Locate the cell with the specified text and output its [X, Y] center coordinate. 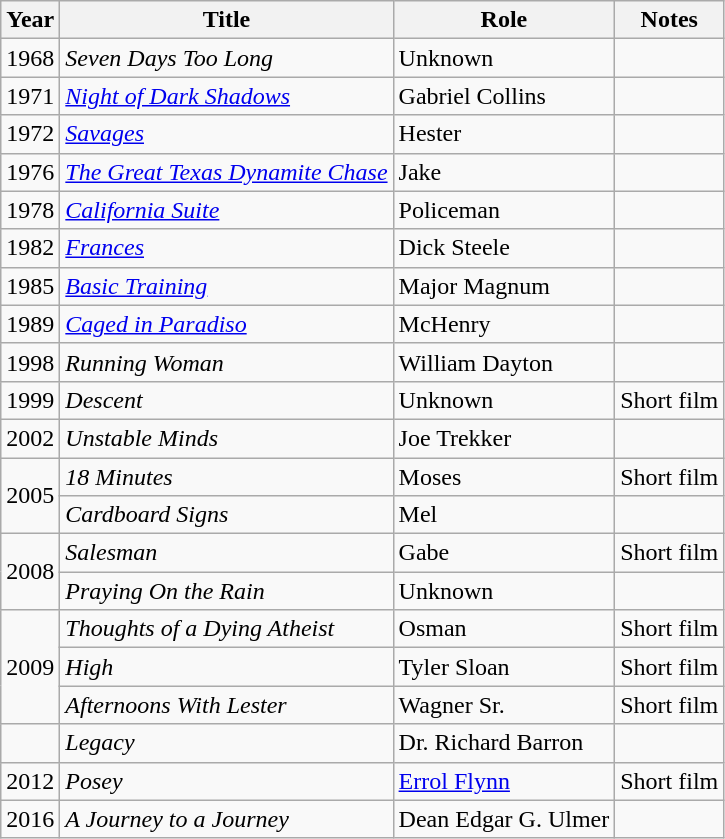
1978 [30, 210]
Joe Trekker [504, 438]
Title [226, 20]
1972 [30, 134]
The Great Texas Dynamite Chase [226, 172]
Praying On the Rain [226, 591]
Major Magnum [504, 286]
Afternoons With Lester [226, 705]
2009 [30, 667]
2012 [30, 781]
Dean Edgar G. Ulmer [504, 819]
Policeman [504, 210]
Running Woman [226, 362]
Wagner Sr. [504, 705]
2005 [30, 496]
Gabe [504, 553]
McHenry [504, 324]
Osman [504, 629]
Legacy [226, 743]
Year [30, 20]
Dick Steele [504, 248]
1976 [30, 172]
1982 [30, 248]
Frances [226, 248]
Hester [504, 134]
Basic Training [226, 286]
Savages [226, 134]
Dr. Richard Barron [504, 743]
William Dayton [504, 362]
High [226, 667]
18 Minutes [226, 477]
Moses [504, 477]
Night of Dark Shadows [226, 96]
Tyler Sloan [504, 667]
1989 [30, 324]
1998 [30, 362]
1985 [30, 286]
1999 [30, 400]
1971 [30, 96]
Salesman [226, 553]
2016 [30, 819]
2002 [30, 438]
Cardboard Signs [226, 515]
Gabriel Collins [504, 96]
Role [504, 20]
Unstable Minds [226, 438]
California Suite [226, 210]
Notes [670, 20]
A Journey to a Journey [226, 819]
Thoughts of a Dying Atheist [226, 629]
Caged in Paradiso [226, 324]
1968 [30, 58]
Seven Days Too Long [226, 58]
Jake [504, 172]
Mel [504, 515]
Descent [226, 400]
2008 [30, 572]
Errol Flynn [504, 781]
Posey [226, 781]
